Find where the given text appears and provide that cell's center as [X, Y] coordinate. 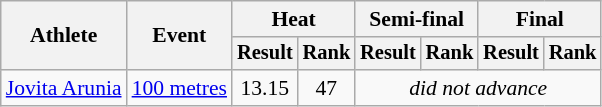
Event [180, 36]
47 [327, 88]
Final [540, 19]
Jovita Arunia [64, 88]
did not advance [478, 88]
100 metres [180, 88]
13.15 [265, 88]
Athlete [64, 36]
Semi-final [416, 19]
Heat [294, 19]
